Extract the [x, y] coordinate from the center of the cell holding the provided text.  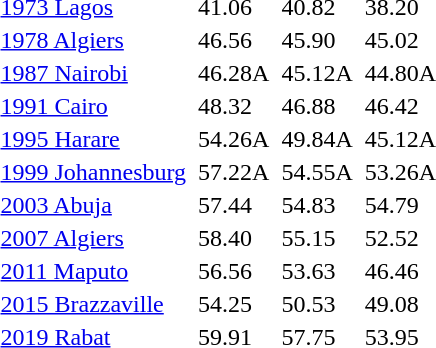
57.44 [234, 205]
57.22A [234, 172]
58.40 [234, 238]
54.25 [234, 304]
49.84A [317, 139]
46.88 [317, 106]
46.56 [234, 40]
54.83 [317, 205]
50.53 [317, 304]
53.63 [317, 271]
55.15 [317, 238]
54.26A [234, 139]
56.56 [234, 271]
45.12A [317, 73]
46.28A [234, 73]
45.90 [317, 40]
54.55A [317, 172]
48.32 [234, 106]
